Return [x, y] of the center of cell containing provided text 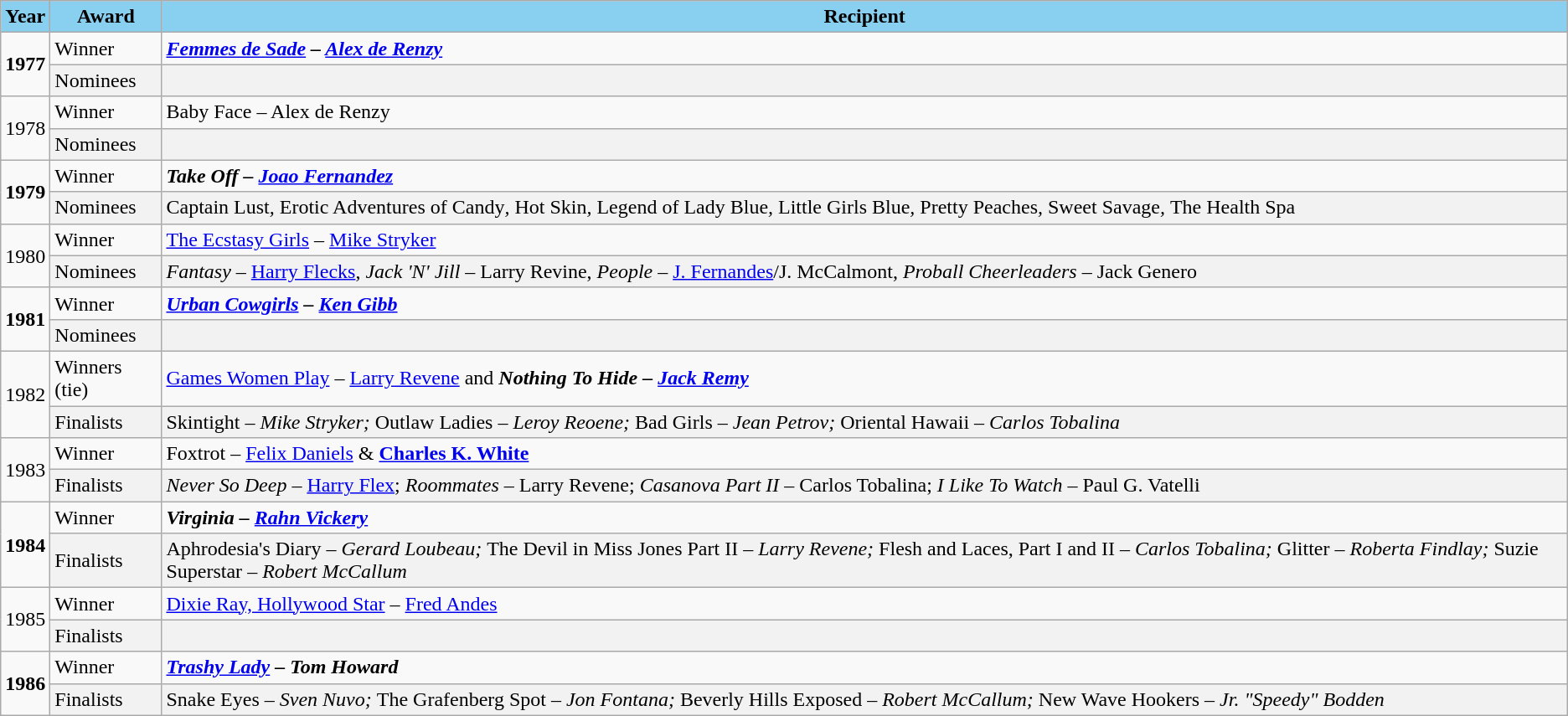
Snake Eyes – Sven Nuvo; The Grafenberg Spot – Jon Fontana; Beverly Hills Exposed – Robert McCallum; New Wave Hookers – Jr. "Speedy" Bodden [864, 699]
Captain Lust, Erotic Adventures of Candy, Hot Skin, Legend of Lady Blue, Little Girls Blue, Pretty Peaches, Sweet Savage, The Health Spa [864, 208]
1981 [25, 319]
Year [25, 17]
1979 [25, 192]
Recipient [864, 17]
Femmes de Sade – Alex de Renzy [864, 49]
Winners (tie) [106, 379]
Urban Cowgirls – Ken Gibb [864, 303]
Dixie Ray, Hollywood Star – Fred Andes [864, 604]
Baby Face – Alex de Renzy [864, 112]
1982 [25, 394]
1983 [25, 470]
The Ecstasy Girls – Mike Stryker [864, 240]
Fantasy – Harry Flecks, Jack 'N' Jill – Larry Revine, People – J. Fernandes/J. McCalmont, Proball Cheerleaders – Jack Genero [864, 271]
1986 [25, 683]
Take Off – Joao Fernandez [864, 176]
Skintight – Mike Stryker; Outlaw Ladies – Leroy Reoene; Bad Girls – Jean Petrov; Oriental Hawaii – Carlos Tobalina [864, 421]
1985 [25, 620]
Never So Deep – Harry Flex; Roommates – Larry Revene; Casanova Part II – Carlos Tobalina; I Like To Watch – Paul G. Vatelli [864, 486]
1980 [25, 255]
Award [106, 17]
1977 [25, 64]
Trashy Lady – Tom Howard [864, 667]
1978 [25, 128]
Games Women Play – Larry Revene and Nothing To Hide – Jack Remy [864, 379]
Foxtrot – Felix Daniels & Charles K. White [864, 454]
Virginia – Rahn Vickery [864, 518]
1984 [25, 544]
